Capture the cell that displays the provided text and extract its [x, y] central coordinate. 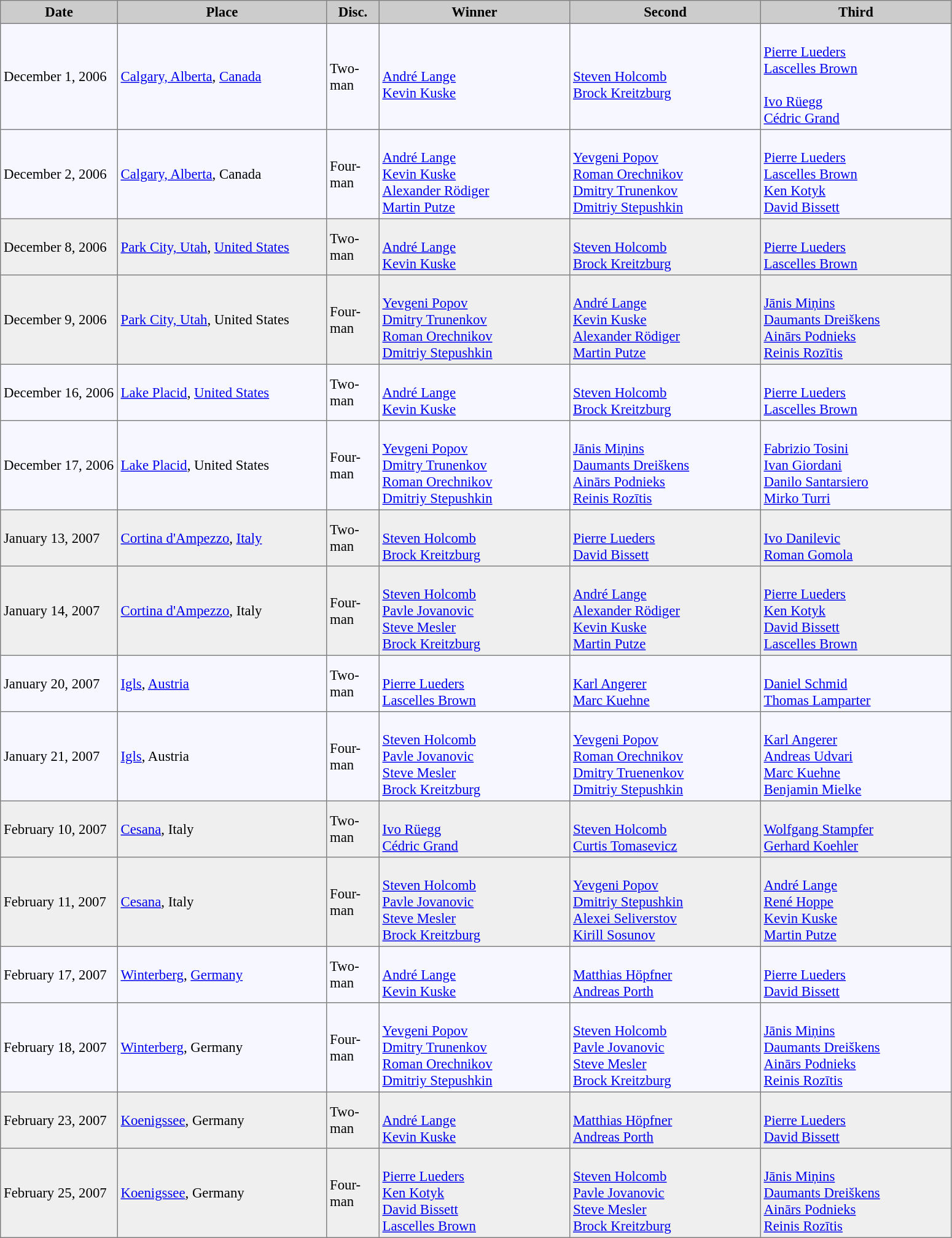
Karl Angerer Andreas Udvari Marc Kuehne Benjamin Mielke [856, 757]
André Lange René Hoppe Kevin KuskeMartin Putze [856, 902]
Ivo Rüegg Cédric Grand [474, 829]
Ivo Danilevic Roman Gomola [856, 538]
January 14, 2007 [59, 611]
December 16, 2006 [59, 392]
February 11, 2007 [59, 902]
Daniel Schmid Thomas Lamparter [856, 683]
January 13, 2007 [59, 538]
Date [59, 12]
Winner [474, 12]
Yevgeni Popov Roman Orechnikov Dmitry Truenenkov Dmitriy Stepushkin [665, 757]
December 2, 2006 [59, 174]
December 9, 2006 [59, 320]
February 23, 2007 [59, 1120]
André Lange Alexander Rödiger Kevin Kuske Martin Putze [665, 611]
Third [856, 12]
Place [222, 12]
Steven Holcomb Curtis Tomasevicz [665, 829]
Fabrizio Tosini Ivan Giordani Danilo Santarsiero Mirko Turri [856, 465]
Pierre Lueders Lascelles Brown Ivo Rüegg Cédric Grand [856, 76]
Yevgeni Popov Roman Orechnikov Dmitry Trunenkov Dmitriy Stepushkin [665, 174]
February 17, 2007 [59, 975]
December 1, 2006 [59, 76]
February 18, 2007 [59, 1048]
Pierre Lueders Lascelles Brown Ken Kotyk David Bissett [856, 174]
Second [665, 12]
January 20, 2007 [59, 683]
Wolfgang Stampfer Gerhard Koehler [856, 829]
December 17, 2006 [59, 465]
December 8, 2006 [59, 247]
Yevgeni Popov Dmitriy Stepushkin Alexei SeliverstovKirill Sosunov [665, 902]
February 25, 2007 [59, 1193]
February 10, 2007 [59, 829]
Disc. [353, 12]
January 21, 2007 [59, 757]
Karl Angerer Marc Kuehne [665, 683]
